Provide the [X, Y] coordinate of the cell's center where the given text is located.  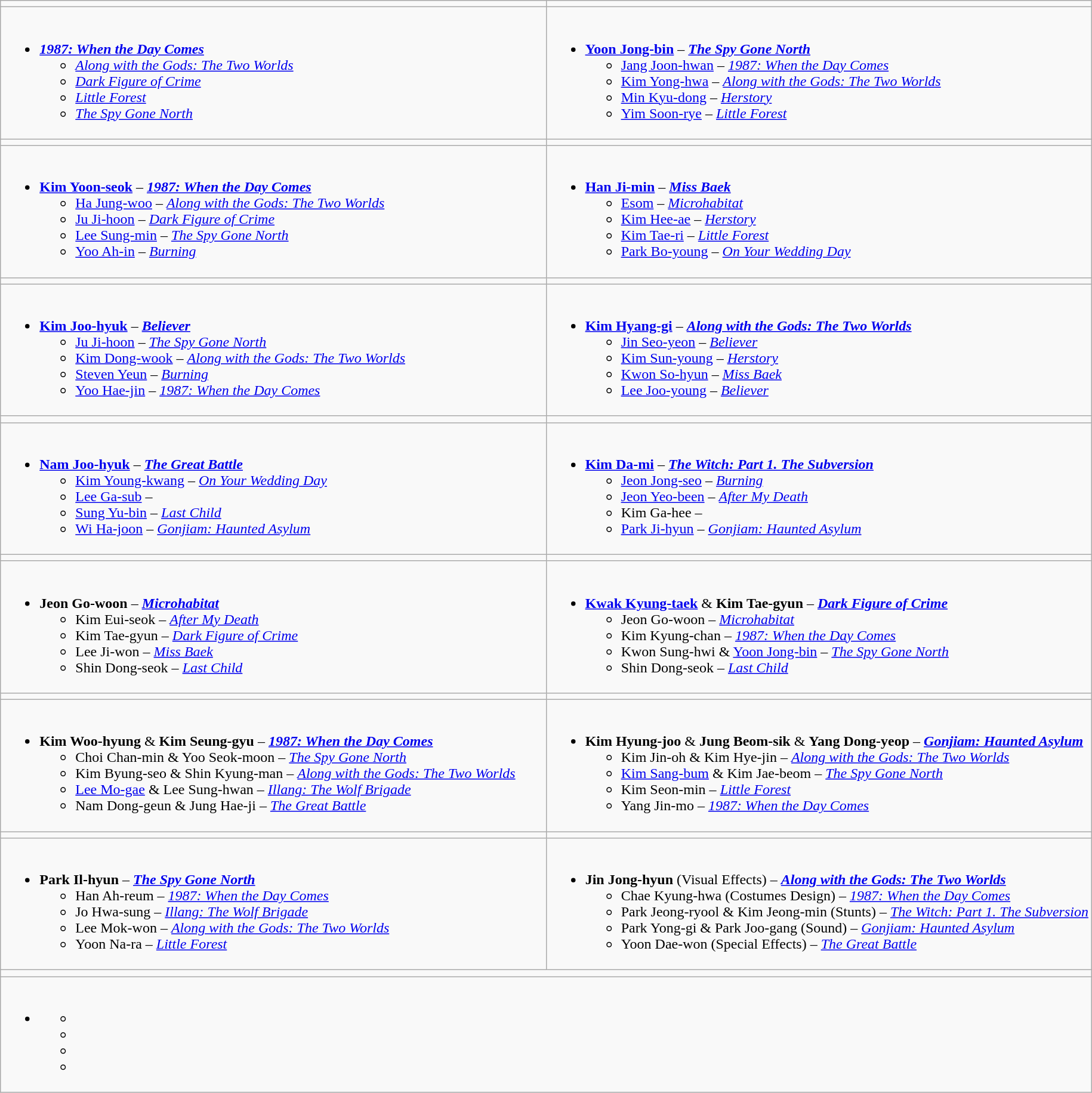
Han Ji-min – Miss BaekEsom – MicrohabitatKim Hee-ae – HerstoryKim Tae-ri – Little ForestPark Bo-young – On Your Wedding Day [819, 211]
1987: When the Day ComesAlong with the Gods: The Two WorldsDark Figure of CrimeLittle ForestThe Spy Gone North [273, 73]
Kim Da-mi – The Witch: Part 1. The SubversionJeon Jong-seo – BurningJeon Yeo-been – After My DeathKim Ga-hee – Park Ji-hyun – Gonjiam: Haunted Asylum [819, 488]
Kim Hyang-gi – Along with the Gods: The Two WorldsJin Seo-yeon – BelieverKim Sun-young – HerstoryKwon So-hyun – Miss BaekLee Joo-young – Believer [819, 350]
Jeon Go-woon – MicrohabitatKim Eui-seok – After My DeathKim Tae-gyun – Dark Figure of CrimeLee Ji-won – Miss BaekShin Dong-seok – Last Child [273, 626]
Nam Joo-hyuk – The Great BattleKim Young-kwang – On Your Wedding DayLee Ga-sub – Sung Yu-bin – Last ChildWi Ha-joon – Gonjiam: Haunted Asylum [273, 488]
